Scan for the cell matching the given text and deliver its [x, y] coordinate at center. 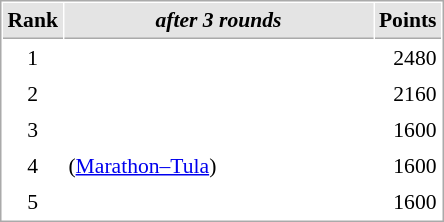
Points [408, 21]
2 [32, 93]
3 [32, 129]
1 [32, 57]
2480 [408, 57]
5 [32, 201]
(Marathon–Tula) [218, 165]
after 3 rounds [218, 21]
2160 [408, 93]
4 [32, 165]
Rank [32, 21]
